For the text-containing cell, return its midpoint in [X, Y] coordinate format. 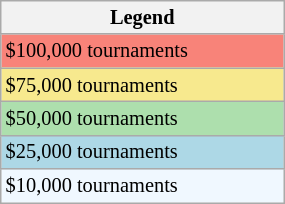
$100,000 tournaments [142, 51]
$50,000 tournaments [142, 118]
$75,000 tournaments [142, 85]
Legend [142, 17]
$25,000 tournaments [142, 152]
$10,000 tournaments [142, 186]
